Provide the (x, y) coordinate of the cell's center where the given text is located.  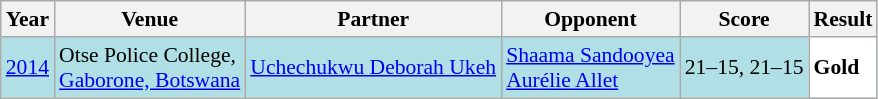
Uchechukwu Deborah Ukeh (373, 68)
Gold (844, 68)
Result (844, 19)
Venue (150, 19)
2014 (28, 68)
Shaama Sandooyea Aurélie Allet (590, 68)
Partner (373, 19)
21–15, 21–15 (744, 68)
Year (28, 19)
Score (744, 19)
Otse Police College,Gaborone, Botswana (150, 68)
Opponent (590, 19)
